Extract the (X, Y) coordinate from the center of the cell holding the provided text.  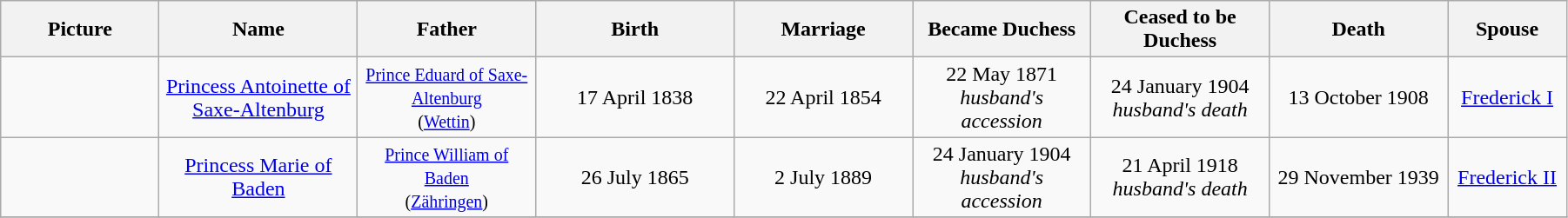
Became Duchess (1002, 30)
Prince William of Baden(Zähringen) (447, 177)
Birth (635, 30)
Ceased to be Duchess (1180, 30)
17 April 1838 (635, 97)
13 October 1908 (1359, 97)
24 January 1904husband's accession (1002, 177)
Frederick I (1507, 97)
Death (1359, 30)
22 April 1854 (823, 97)
26 July 1865 (635, 177)
2 July 1889 (823, 177)
Princess Antoinette of Saxe-Altenburg (258, 97)
Spouse (1507, 30)
Father (447, 30)
Marriage (823, 30)
Prince Eduard of Saxe-Altenburg(Wettin) (447, 97)
Picture (80, 30)
29 November 1939 (1359, 177)
24 January 1904husband's death (1180, 97)
22 May 1871husband's accession (1002, 97)
Princess Marie of Baden (258, 177)
Frederick II (1507, 177)
21 April 1918husband's death (1180, 177)
Name (258, 30)
